Return [x, y] of the center of cell containing provided text 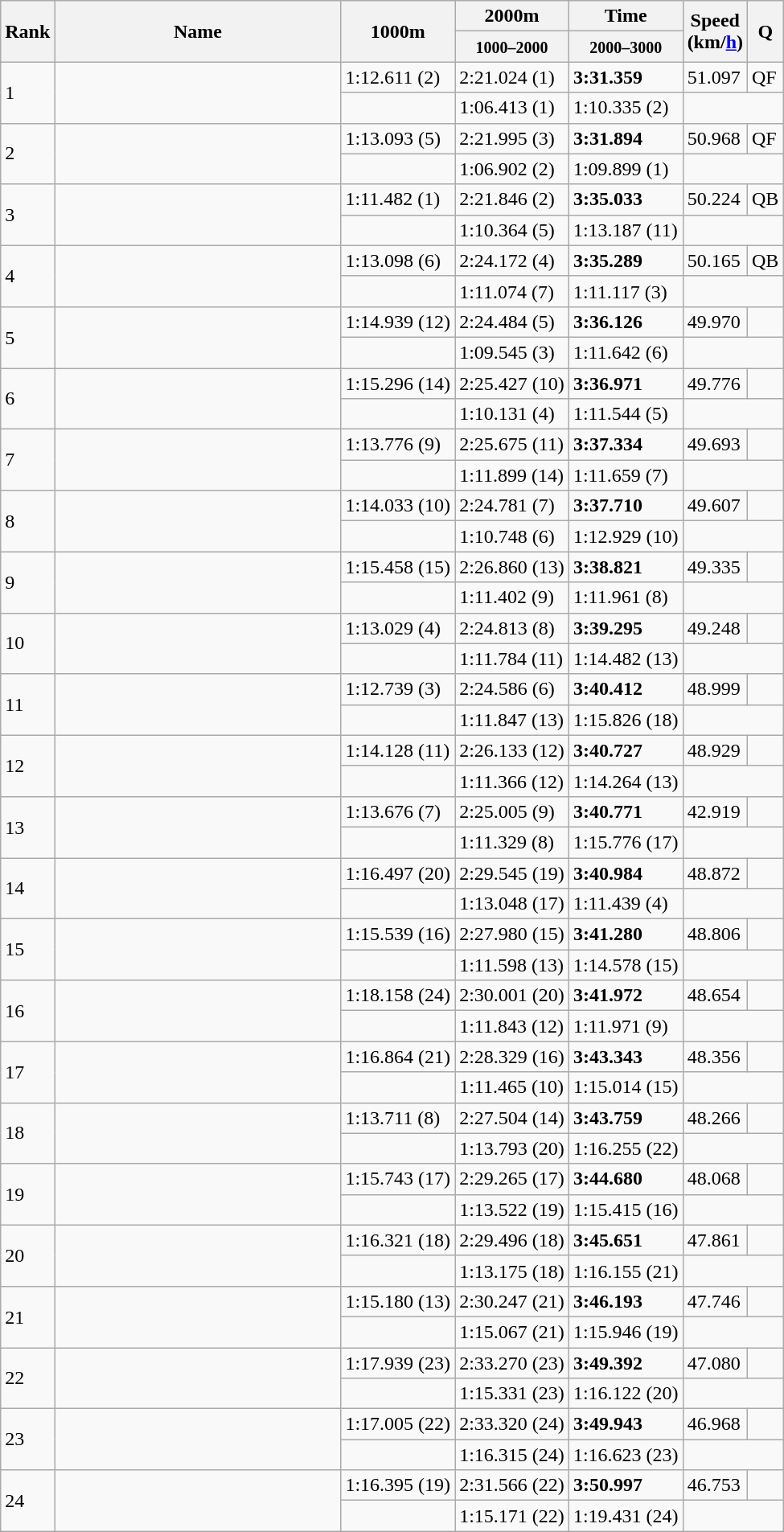
1:15.776 (17) [626, 842]
1:14.128 (11) [398, 750]
1:11.329 (8) [512, 842]
1:13.098 (6) [398, 261]
14 [27, 888]
1:19.431 (24) [626, 1516]
1:15.946 (19) [626, 1332]
1:06.413 (1) [512, 108]
48.654 [715, 996]
1:13.175 (18) [512, 1271]
3:41.972 [626, 996]
50.224 [715, 199]
1:15.014 (15) [626, 1087]
42.919 [715, 811]
3:31.359 [626, 77]
Rank [27, 31]
46.968 [715, 1424]
16 [27, 1011]
18 [27, 1133]
2 [27, 154]
49.970 [715, 322]
2:21.846 (2) [512, 199]
1:11.971 (9) [626, 1026]
1:13.793 (20) [512, 1148]
2:24.172 (4) [512, 261]
4 [27, 276]
2:24.813 (8) [512, 628]
3:43.759 [626, 1118]
23 [27, 1440]
1:10.748 (6) [512, 536]
49.607 [715, 506]
2:24.781 (7) [512, 506]
1:14.939 (12) [398, 322]
24 [27, 1501]
3:46.193 [626, 1301]
2:33.320 (24) [512, 1424]
1:11.074 (7) [512, 291]
1:18.158 (24) [398, 996]
1:16.497 (20) [398, 873]
19 [27, 1194]
3 [27, 215]
48.356 [715, 1057]
3:41.280 [626, 934]
47.746 [715, 1301]
3:45.651 [626, 1240]
2:31.566 (22) [512, 1485]
1:13.093 (5) [398, 138]
1000m [398, 31]
3:50.997 [626, 1485]
3:49.943 [626, 1424]
1:13.776 (9) [398, 445]
11 [27, 704]
3:35.289 [626, 261]
1:16.255 (22) [626, 1148]
2:30.001 (20) [512, 996]
1:11.598 (13) [512, 965]
2000m [512, 16]
1:14.578 (15) [626, 965]
48.929 [715, 750]
3:40.412 [626, 689]
48.872 [715, 873]
2:21.995 (3) [512, 138]
1:06.902 (2) [512, 169]
1:15.539 (16) [398, 934]
1:09.545 (3) [512, 352]
2:24.586 (6) [512, 689]
1000–2000 [512, 47]
1:10.335 (2) [626, 108]
2:24.484 (5) [512, 322]
2:33.270 (23) [512, 1363]
1:11.659 (7) [626, 475]
Speed(km/h) [715, 31]
1:11.465 (10) [512, 1087]
1:15.826 (18) [626, 720]
48.068 [715, 1179]
1:12.611 (2) [398, 77]
1:11.544 (5) [626, 414]
17 [27, 1072]
1:12.929 (10) [626, 536]
12 [27, 766]
49.693 [715, 445]
49.776 [715, 384]
1:16.623 (23) [626, 1455]
1:14.482 (13) [626, 659]
1:16.122 (20) [626, 1394]
1:13.676 (7) [398, 811]
2:26.860 (13) [512, 567]
1:15.296 (14) [398, 384]
1:15.331 (23) [512, 1394]
2:26.133 (12) [512, 750]
49.335 [715, 567]
46.753 [715, 1485]
2:27.504 (14) [512, 1118]
1:16.155 (21) [626, 1271]
1:11.843 (12) [512, 1026]
3:44.680 [626, 1179]
1:10.131 (4) [512, 414]
50.968 [715, 138]
48.806 [715, 934]
1:15.415 (16) [626, 1210]
13 [27, 827]
1:11.402 (9) [512, 598]
3:49.392 [626, 1363]
47.080 [715, 1363]
1:09.899 (1) [626, 169]
2:25.427 (10) [512, 384]
2000–3000 [626, 47]
1:12.739 (3) [398, 689]
3:40.727 [626, 750]
1:11.117 (3) [626, 291]
1:15.743 (17) [398, 1179]
2:21.024 (1) [512, 77]
2:29.496 (18) [512, 1240]
1:13.048 (17) [512, 904]
Name [198, 31]
1:11.482 (1) [398, 199]
1:17.005 (22) [398, 1424]
5 [27, 337]
3:43.343 [626, 1057]
3:31.894 [626, 138]
1:16.864 (21) [398, 1057]
1:13.187 (11) [626, 230]
15 [27, 950]
1:16.321 (18) [398, 1240]
1:15.180 (13) [398, 1301]
3:39.295 [626, 628]
2:25.005 (9) [512, 811]
1 [27, 92]
1:11.961 (8) [626, 598]
51.097 [715, 77]
48.999 [715, 689]
50.165 [715, 261]
2:27.980 (15) [512, 934]
Time [626, 16]
1:13.711 (8) [398, 1118]
1:13.522 (19) [512, 1210]
1:11.847 (13) [512, 720]
Q [766, 31]
10 [27, 643]
3:40.984 [626, 873]
1:13.029 (4) [398, 628]
1:15.171 (22) [512, 1516]
1:11.642 (6) [626, 352]
1:16.395 (19) [398, 1485]
2:30.247 (21) [512, 1301]
1:14.264 (13) [626, 781]
2:25.675 (11) [512, 445]
3:37.334 [626, 445]
1:11.439 (4) [626, 904]
2:28.329 (16) [512, 1057]
3:36.126 [626, 322]
3:38.821 [626, 567]
1:11.899 (14) [512, 475]
3:35.033 [626, 199]
3:36.971 [626, 384]
1:15.067 (21) [512, 1332]
1:17.939 (23) [398, 1363]
1:11.784 (11) [512, 659]
47.861 [715, 1240]
1:10.364 (5) [512, 230]
21 [27, 1316]
48.266 [715, 1118]
22 [27, 1378]
1:14.033 (10) [398, 506]
9 [27, 582]
20 [27, 1255]
6 [27, 399]
2:29.265 (17) [512, 1179]
49.248 [715, 628]
2:29.545 (19) [512, 873]
1:11.366 (12) [512, 781]
1:15.458 (15) [398, 567]
8 [27, 521]
3:40.771 [626, 811]
7 [27, 460]
1:16.315 (24) [512, 1455]
3:37.710 [626, 506]
